Return [X, Y] of the center of cell containing provided text 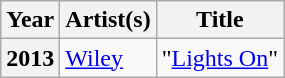
Year [30, 20]
Wiley [108, 58]
Title [220, 20]
2013 [30, 58]
"Lights On" [220, 58]
Artist(s) [108, 20]
